For the text-containing cell, return its midpoint in (X, Y) coordinate format. 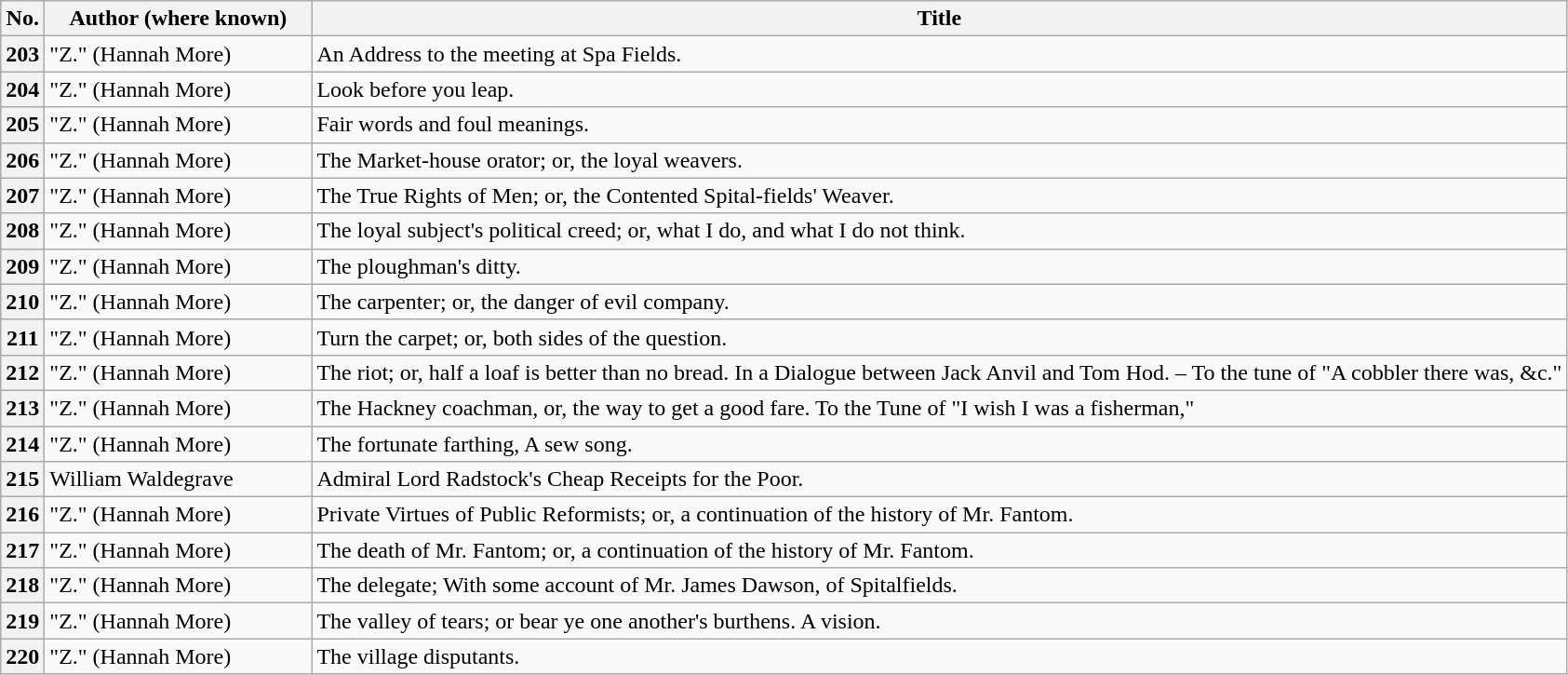
Turn the carpet; or, both sides of the question. (940, 337)
The death of Mr. Fantom; or, a continuation of the history of Mr. Fantom. (940, 550)
The loyal subject's political creed; or, what I do, and what I do not think. (940, 231)
Private Virtues of Public Reformists; or, a continuation of the history of Mr. Fantom. (940, 515)
The fortunate farthing, A sew song. (940, 444)
The Market-house orator; or, the loyal weavers. (940, 160)
The ploughman's ditty. (940, 266)
William Waldegrave (179, 479)
Title (940, 19)
207 (22, 196)
Author (where known) (179, 19)
204 (22, 89)
217 (22, 550)
211 (22, 337)
The riot; or, half a loaf is better than no bread. In a Dialogue between Jack Anvil and Tom Hod. – To the tune of "A cobbler there was, &c." (940, 372)
The True Rights of Men; or, the Contented Spital-fields' Weaver. (940, 196)
Admiral Lord Radstock's Cheap Receipts for the Poor. (940, 479)
218 (22, 586)
Fair words and foul meanings. (940, 125)
219 (22, 621)
205 (22, 125)
215 (22, 479)
214 (22, 444)
The valley of tears; or bear ye one another's burthens. A vision. (940, 621)
206 (22, 160)
203 (22, 54)
208 (22, 231)
212 (22, 372)
An Address to the meeting at Spa Fields. (940, 54)
209 (22, 266)
Look before you leap. (940, 89)
The village disputants. (940, 656)
213 (22, 408)
The Hackney coachman, or, the way to get a good fare. To the Tune of "I wish I was a fisherman," (940, 408)
210 (22, 302)
The delegate; With some account of Mr. James Dawson, of Spitalfields. (940, 586)
The carpenter; or, the danger of evil company. (940, 302)
220 (22, 656)
216 (22, 515)
No. (22, 19)
